Identify which cell holds the provided text, then report its (X, Y) central coordinate. 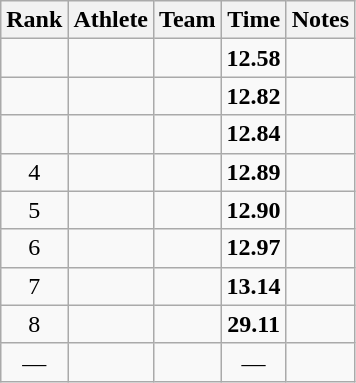
6 (34, 248)
Athlete (111, 20)
12.84 (254, 134)
12.89 (254, 172)
4 (34, 172)
Notes (320, 20)
5 (34, 210)
12.90 (254, 210)
Rank (34, 20)
8 (34, 324)
7 (34, 286)
12.82 (254, 96)
Team (188, 20)
12.97 (254, 248)
Time (254, 20)
13.14 (254, 286)
29.11 (254, 324)
12.58 (254, 58)
